Find where the given text appears and provide that cell's center as (X, Y) coordinate. 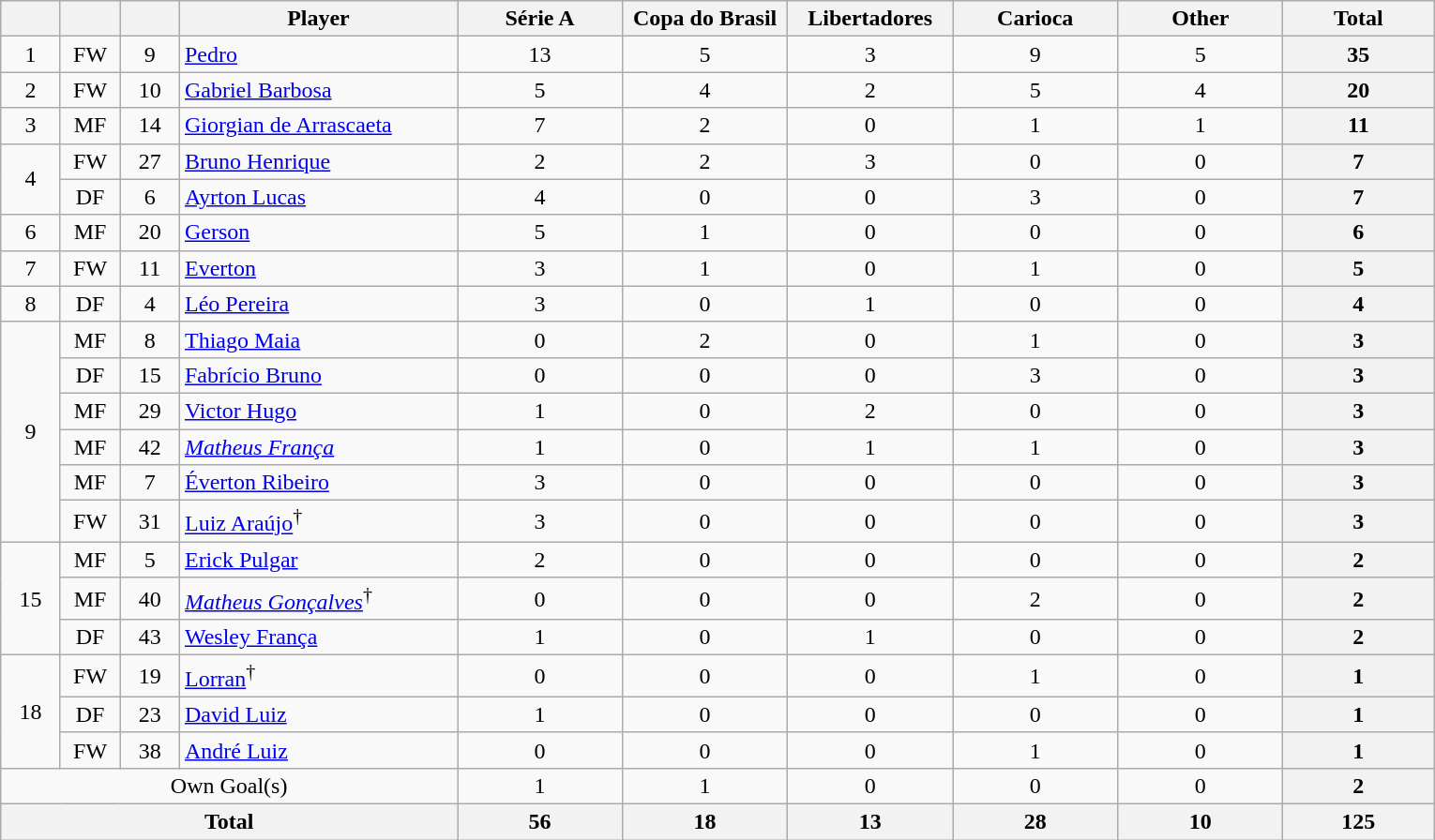
Éverton Ribeiro (318, 483)
Matheus Gonçalves† (318, 598)
Série A (540, 19)
27 (150, 161)
Léo Pereira (318, 304)
38 (150, 750)
Lorran† (318, 677)
Thiago Maia (318, 339)
56 (540, 822)
Gabriel Barbosa (318, 90)
125 (1358, 822)
Bruno Henrique (318, 161)
André Luiz (318, 750)
35 (1358, 54)
Pedro (318, 54)
Everton (318, 268)
Player (318, 19)
Carioca (1035, 19)
31 (150, 521)
29 (150, 411)
Own Goal(s) (229, 787)
Matheus França (318, 447)
Copa do Brasil (705, 19)
Victor Hugo (318, 411)
Other (1201, 19)
Fabrício Bruno (318, 375)
23 (150, 714)
40 (150, 598)
Erick Pulgar (318, 560)
43 (150, 637)
Giorgian de Arrascaeta (318, 126)
Libertadores (870, 19)
Gerson (318, 232)
14 (150, 126)
19 (150, 677)
42 (150, 447)
David Luiz (318, 714)
Ayrton Lucas (318, 197)
Luiz Araújo† (318, 521)
28 (1035, 822)
Wesley França (318, 637)
